Output the [X, Y] coordinate of the center of the cell containing the given text.  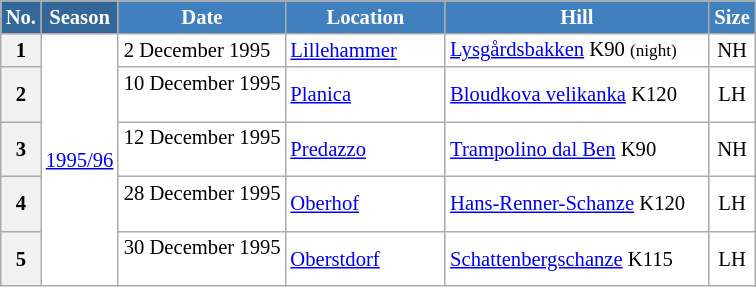
Hill [576, 16]
Schattenbergschanze K115 [576, 258]
Planica [365, 94]
Oberstdorf [365, 258]
3 [21, 148]
4 [21, 204]
Season [80, 16]
1 [21, 50]
30 December 1995 [202, 258]
10 December 1995 [202, 94]
No. [21, 16]
1995/96 [80, 160]
2 December 1995 [202, 50]
Size [732, 16]
Trampolino dal Ben K90 [576, 148]
Lillehammer [365, 50]
Hans-Renner-Schanze K120 [576, 204]
5 [21, 258]
Predazzo [365, 148]
2 [21, 94]
Bloudkova velikanka K120 [576, 94]
Date [202, 16]
28 December 1995 [202, 204]
12 December 1995 [202, 148]
Location [365, 16]
Lysgårdsbakken K90 (night) [576, 50]
Oberhof [365, 204]
